Return (X, Y) of the center of cell containing provided text 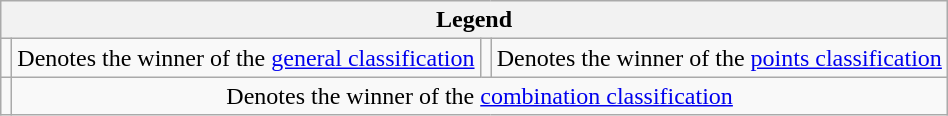
Denotes the winner of the general classification (246, 58)
Denotes the winner of the points classification (719, 58)
Denotes the winner of the combination classification (480, 96)
Legend (474, 20)
